Extract the (X, Y) coordinate from the center of the cell holding the provided text.  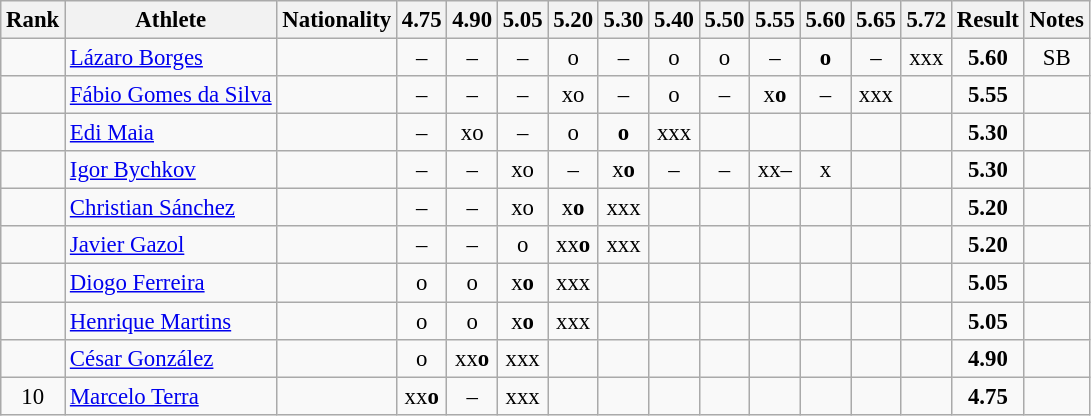
5.50 (724, 20)
x (825, 170)
SB (1056, 58)
Lázaro Borges (171, 58)
Fábio Gomes da Silva (171, 95)
Igor Bychkov (171, 170)
Athlete (171, 20)
Henrique Martins (171, 321)
5.40 (674, 20)
10 (33, 396)
César González (171, 358)
Marcelo Terra (171, 396)
Javier Gazol (171, 245)
xx– (775, 170)
Rank (33, 20)
5.72 (926, 20)
Edi Maia (171, 133)
Result (988, 20)
Christian Sánchez (171, 208)
5.65 (876, 20)
Diogo Ferreira (171, 283)
Nationality (336, 20)
Notes (1056, 20)
